For the text-containing cell, return its midpoint in (X, Y) coordinate format. 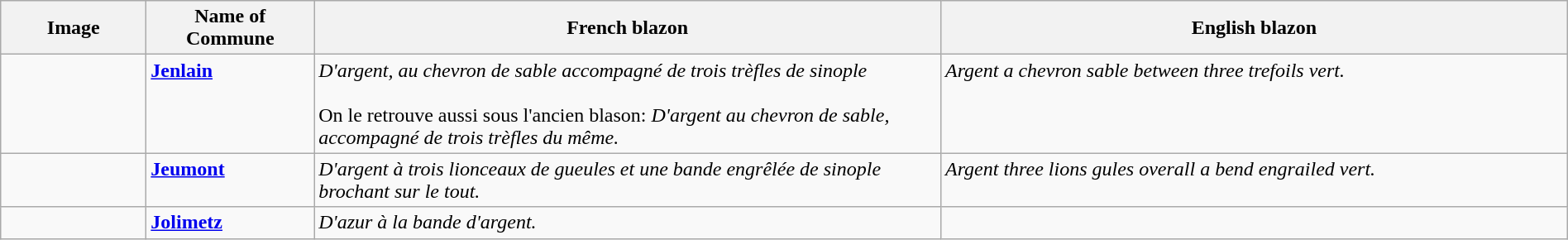
Argent a chevron sable between three trefoils vert. (1254, 104)
Jenlain (230, 104)
English blazon (1254, 28)
D'azur à la bande d'argent. (628, 223)
Name of Commune (230, 28)
Image (74, 28)
Argent three lions gules overall a bend engrailed vert. (1254, 180)
Jolimetz (230, 223)
D'argent à trois lionceaux de gueules et une bande engrêlée de sinople brochant sur le tout. (628, 180)
French blazon (628, 28)
Jeumont (230, 180)
